Pinpoint the cell where the given text exists, returning its [x, y] midpoint coordinate. 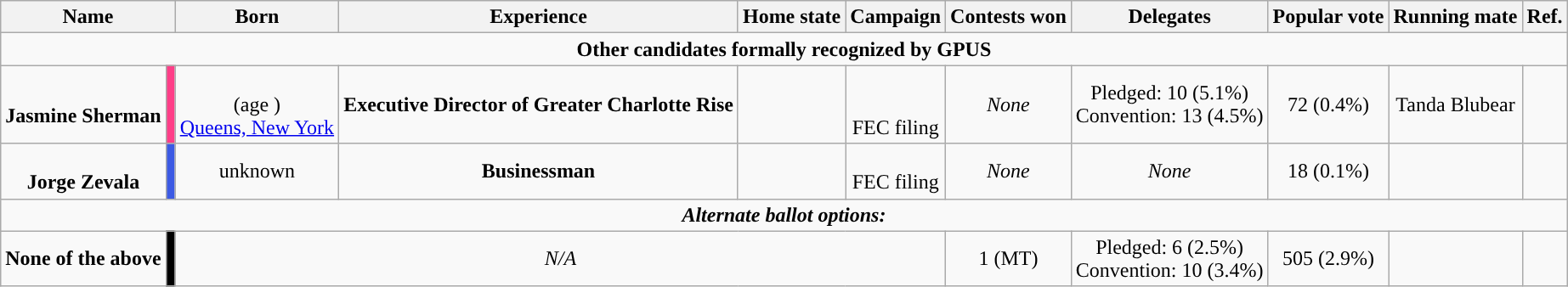
unknown [257, 172]
Home state [791, 17]
Tanda Blubear [1455, 104]
Other candidates formally recognized by GPUS [784, 49]
Jorge Zevala [83, 172]
None of the above [83, 258]
Businessman [539, 172]
Contests won [1009, 17]
(age )Queens, New York [257, 104]
Ref. [1545, 17]
Campaign [896, 17]
1 (MT) [1009, 258]
Pledged: 10 (5.1%)Convention: 13 (4.5%) [1169, 104]
Pledged: 6 (2.5%)Convention: 10 (3.4%) [1169, 258]
18 (0.1%) [1328, 172]
72 (0.4%) [1328, 104]
Running mate [1455, 17]
Name [88, 17]
Popular vote [1328, 17]
Executive Director of Greater Charlotte Rise [539, 104]
505 (2.9%) [1328, 258]
Jasmine Sherman [83, 104]
Alternate ballot options: [784, 215]
Born [257, 17]
Experience [539, 17]
N/A [560, 258]
Delegates [1169, 17]
